Pinpoint the cell where the given text exists, returning its [x, y] midpoint coordinate. 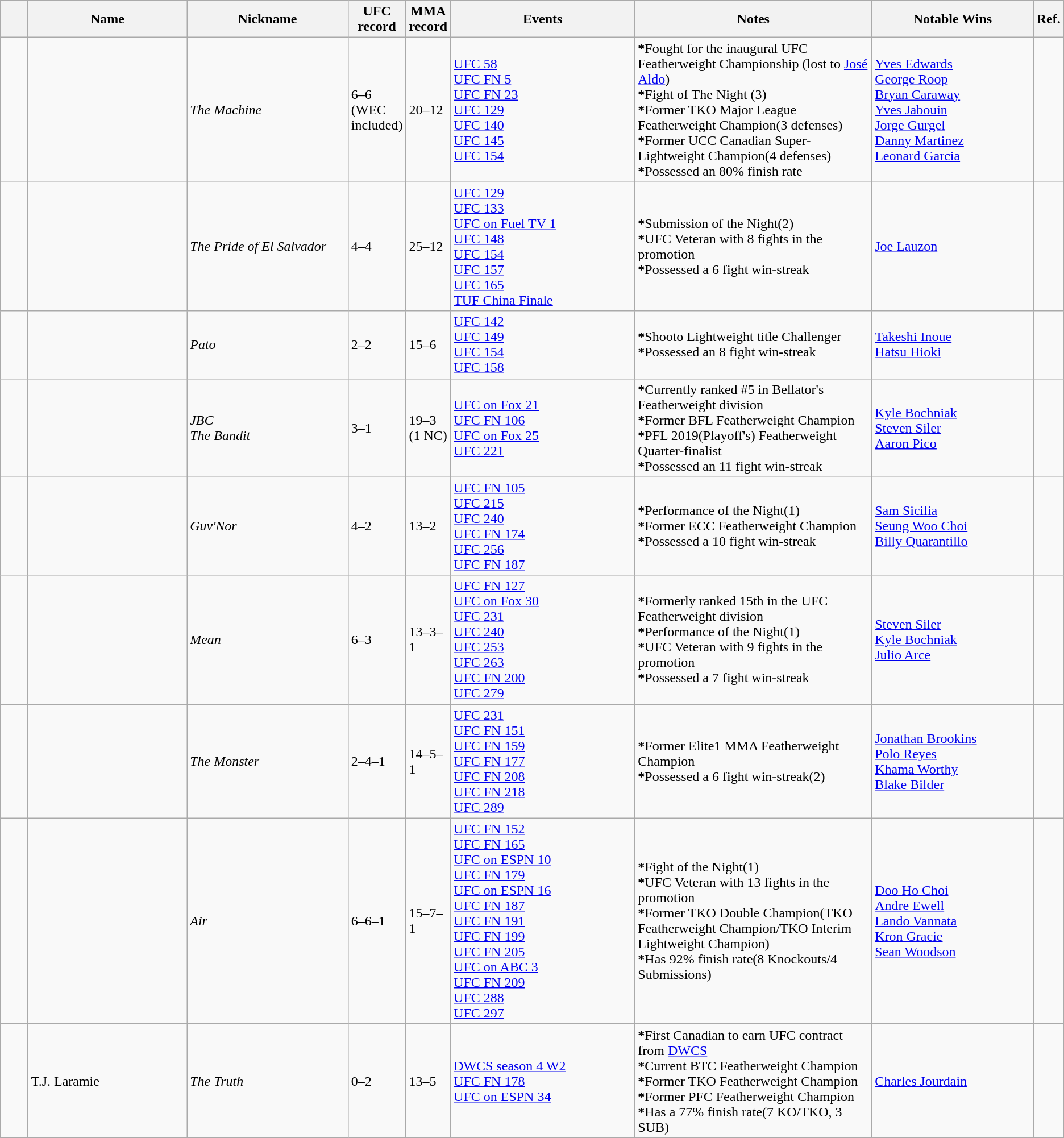
Notes [754, 19]
UFC 142 UFC 149 UFC 154 UFC 158 [543, 344]
Steven Siler Kyle Bochniak Julio Arce [953, 640]
13–3–1 [429, 640]
2–2 [377, 344]
Events [543, 19]
UFC FN 105 UFC 215 UFC 240 UFC FN 174 UFC 256 UFC FN 187 [543, 526]
6–6–1 [377, 921]
19–3 (1 NC) [429, 427]
4–2 [377, 526]
*Shooto Lightweight title Challenger *Possessed an 8 fight win-streak [754, 344]
Takeshi Inoue Hatsu Hioki [953, 344]
Notable Wins [953, 19]
15–7–1 [429, 921]
Air [268, 921]
Kyle Bochniak Steven Siler Aaron Pico [953, 427]
Charles Jourdain [953, 1081]
UFC on Fox 21 UFC FN 106 UFC on Fox 25 UFC 221 [543, 427]
UFC FN 152 UFC FN 165 UFC on ESPN 10 UFC FN 179 UFC on ESPN 16 UFC FN 187 UFC FN 191 UFC FN 199 UFC FN 205 UFC on ABC 3 UFC FN 209 UFC 288 UFC 297 [543, 921]
13–5 [429, 1081]
Name [107, 19]
Yves Edwards George Roop Bryan Caraway Yves Jabouin Jorge Gurgel Danny Martinez Leonard Garcia [953, 110]
Guv'Nor [268, 526]
4–4 [377, 247]
Sam Sicilia Seung Woo Choi Billy Quarantillo [953, 526]
Jonathan Brookins Polo Reyes Khama Worthy Blake Bilder [953, 761]
UFC 129 UFC 133 UFC on Fuel TV 1 UFC 148 UFC 154 UFC 157 UFC 165 TUF China Finale [543, 247]
MMA record [429, 19]
6–6(WEC included) [377, 110]
*Submission of the Night(2) *UFC Veteran with 8 fights in the promotion *Possessed a 6 fight win-streak [754, 247]
Nickname [268, 19]
0–2 [377, 1081]
The Truth [268, 1081]
Doo Ho Choi Andre Ewell Lando Vannata Kron Gracie Sean Woodson [953, 921]
UFC record [377, 19]
*Performance of the Night(1) *Former ECC Featherweight Champion *Possessed a 10 fight win-streak [754, 526]
The Machine [268, 110]
Mean [268, 640]
25–12 [429, 247]
Pato [268, 344]
2–4–1 [377, 761]
The Monster [268, 761]
DWCS season 4 W2 UFC FN 178 UFC on ESPN 34 [543, 1081]
15–6 [429, 344]
UFC FN 127 UFC on Fox 30 UFC 231 UFC 240 UFC 253 UFC 263 UFC FN 200 UFC 279 [543, 640]
UFC 58 UFC FN 5 UFC FN 23 UFC 129 UFC 140 UFC 145 UFC 154 [543, 110]
3–1 [377, 427]
T.J. Laramie [107, 1081]
6–3 [377, 640]
Joe Lauzon [953, 247]
*Former Elite1 MMA Featherweight Champion *Possessed a 6 fight win-streak(2) [754, 761]
JBC The Bandit [268, 427]
13–2 [429, 526]
Ref. [1048, 19]
20–12 [429, 110]
The Pride of El Salvador [268, 247]
14–5–1 [429, 761]
UFC 231 UFC FN 151 UFC FN 159 UFC FN 177 UFC FN 208 UFC FN 218 UFC 289 [543, 761]
